Determine the (X, Y) coordinate at the center of the cell enclosing the given text.  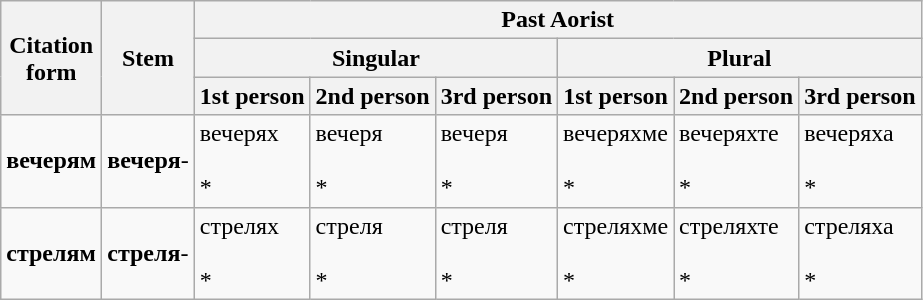
вечеря- (148, 161)
стреляхте * (736, 253)
вечеряхте * (736, 161)
Plural (740, 58)
Past Aorist (558, 20)
Stem (148, 58)
Citationform (52, 58)
вечеряха * (860, 161)
Singular (376, 58)
вечерях * (252, 161)
вечеряхме * (616, 161)
стрелях * (252, 253)
стреля- (148, 253)
стреляхме * (616, 253)
стреляха * (860, 253)
стрелям (52, 253)
вечерям (52, 161)
